Detect which cell encompasses the target text, then output its (x, y) center coordinate. 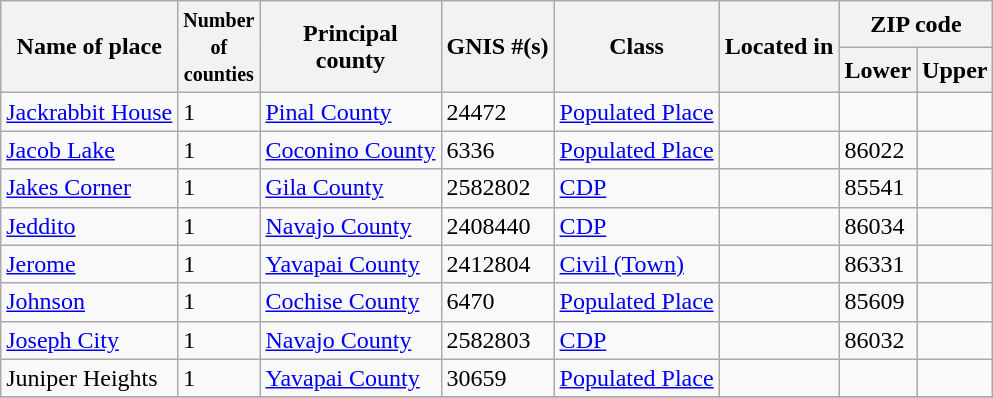
86331 (878, 264)
2582802 (498, 188)
Pinal County (350, 112)
2408440 (498, 226)
Number ofcounties (219, 47)
6470 (498, 302)
Jackrabbit House (90, 112)
2582803 (498, 340)
Coconino County (350, 150)
Gila County (350, 188)
Jakes Corner (90, 188)
24472 (498, 112)
ZIP code (916, 24)
Located in (779, 47)
30659 (498, 378)
2412804 (498, 264)
Upper (955, 70)
86022 (878, 150)
Principal county (350, 47)
Juniper Heights (90, 378)
Jeddito (90, 226)
Name of place (90, 47)
6336 (498, 150)
Jacob Lake (90, 150)
Lower (878, 70)
85541 (878, 188)
85609 (878, 302)
GNIS #(s) (498, 47)
Jerome (90, 264)
Cochise County (350, 302)
Class (636, 47)
Johnson (90, 302)
86032 (878, 340)
Joseph City (90, 340)
Civil (Town) (636, 264)
86034 (878, 226)
